For the text-containing cell, return its midpoint in [X, Y] coordinate format. 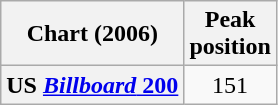
Peakposition [230, 34]
151 [230, 85]
Chart (2006) [92, 34]
US Billboard 200 [92, 85]
